From the cell containing the given text, extract its center point as (X, Y) coordinate. 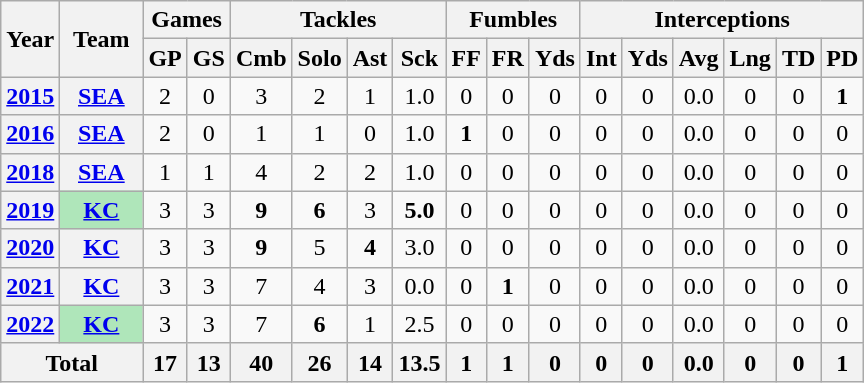
GP (165, 58)
2018 (30, 172)
PD (842, 58)
13 (208, 362)
FR (508, 58)
13.5 (420, 362)
Lng (750, 58)
26 (320, 362)
2016 (30, 134)
2019 (30, 210)
Team (102, 39)
GS (208, 58)
FF (466, 58)
5.0 (420, 210)
2015 (30, 96)
Games (186, 20)
3.0 (420, 248)
17 (165, 362)
Year (30, 39)
Solo (320, 58)
Total (72, 362)
Avg (698, 58)
Interceptions (722, 20)
Int (601, 58)
2.5 (420, 324)
2020 (30, 248)
2021 (30, 286)
14 (370, 362)
Fumbles (514, 20)
Sck (420, 58)
Tackles (338, 20)
40 (261, 362)
TD (798, 58)
2022 (30, 324)
Cmb (261, 58)
Ast (370, 58)
5 (320, 248)
